Determine the (X, Y) coordinate at the center of the cell enclosing the given text.  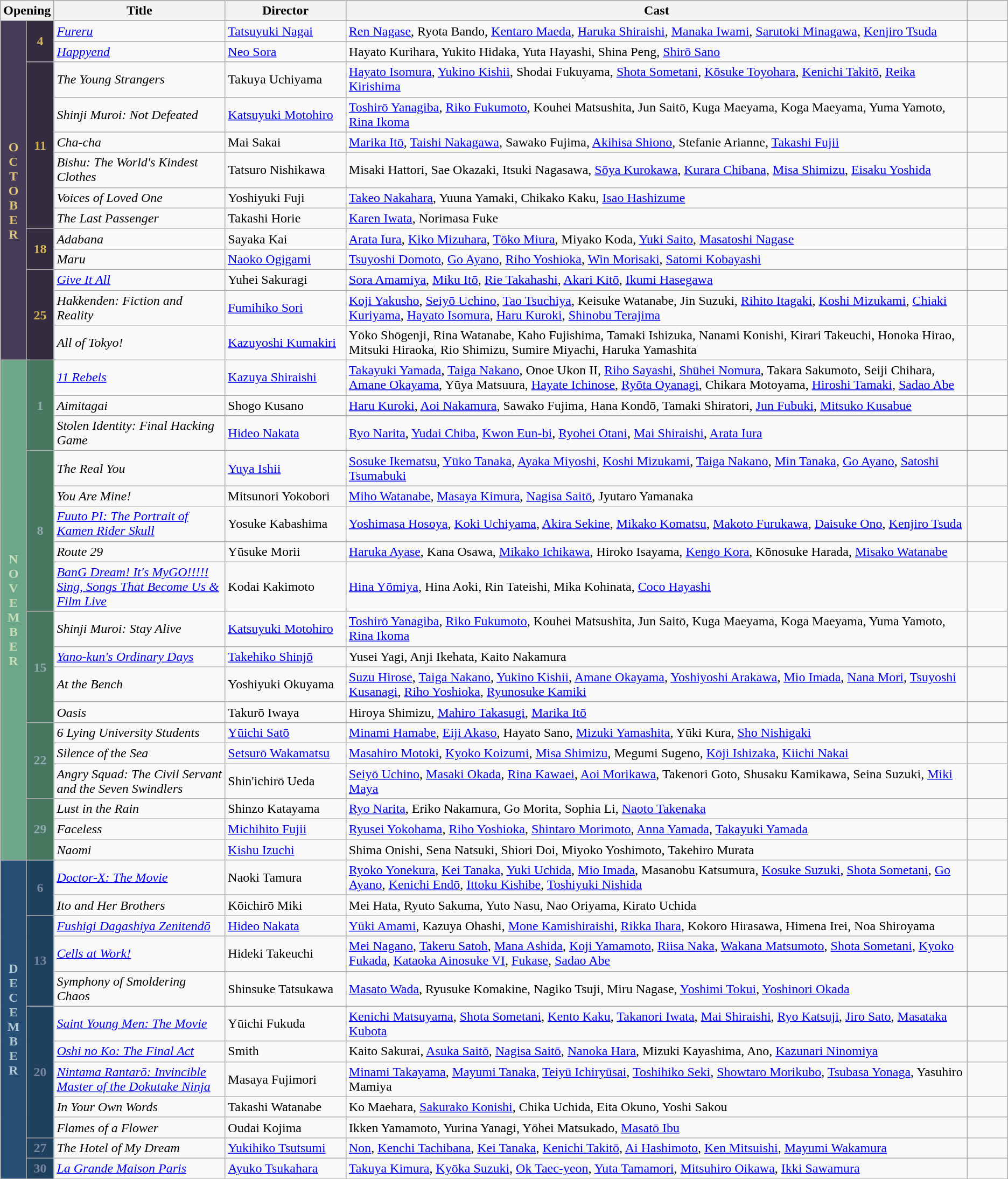
Hideki Takeuchi (285, 953)
Yukihiko Tsutsumi (285, 1148)
Kōichirō Miki (285, 905)
Shin'ichirō Ueda (285, 781)
All of Tokyo! (139, 343)
Minami Hamabe, Eiji Akaso, Hayato Sano, Mizuki Yamashita, Yūki Kura, Sho Nishigaki (656, 732)
Haruka Ayase, Kana Osawa, Mikako Ichikawa, Hiroko Isayama, Kengo Kora, Kōnosuke Harada, Misako Watanabe (656, 552)
Oasis (139, 712)
Nintama Rantarō: Invincible Master of the Dokutake Ninja (139, 1079)
Hiroya Shimizu, Mahiro Takasugi, Marika Itō (656, 712)
Oudai Kojima (285, 1127)
Title (139, 11)
OCTOBER (14, 191)
Haru Kuroki, Aoi Nakamura, Sawako Fujima, Hana Kondō, Tamaki Shiratori, Jun Fubuki, Mitsuko Kusabue (656, 406)
Opening (27, 11)
Takuya Uchiyama (285, 80)
Takehiko Shinjō (285, 657)
Director (285, 11)
Naoki Tamura (285, 878)
Hayato Isomura, Yukino Kishii, Shodai Fukuyama, Shota Sometani, Kōsuke Toyohara, Kenichi Takitō, Reika Kirishima (656, 80)
29 (40, 829)
Ito and Her Brothers (139, 905)
Shinzo Katayama (285, 809)
The Hotel of My Dream (139, 1148)
Give It All (139, 280)
DECEMBER (14, 1020)
18 (40, 249)
Flames of a Flower (139, 1127)
Yuhei Sakuragi (285, 280)
Yusei Yagi, Anji Ikehata, Kaito Nakamura (656, 657)
Takuya Kimura, Kyōka Suzuki, Ok Taec-yeon, Yuta Tamamori, Mitsuhiro Oikawa, Ikki Sawamura (656, 1168)
Adabana (139, 239)
15 (40, 667)
22 (40, 761)
Arata Iura, Kiko Mizuhara, Tōko Miura, Miyako Koda, Yuki Saito, Masatoshi Nagase (656, 239)
Saint Young Men: The Movie (139, 1023)
Neo Sora (285, 52)
Cha-cha (139, 142)
Ikken Yamamoto, Yurina Yanagi, Yōhei Matsukado, Masatō Ibu (656, 1127)
La Grande Maison Paris (139, 1168)
Yūichi Satō (285, 732)
Symphony of Smoldering Chaos (139, 989)
Shogo Kusano (285, 406)
Shinsuke Tatsukawa (285, 989)
In Your Own Words (139, 1107)
Takurō Iwaya (285, 712)
Takashi Horie (285, 218)
Yosuke Kabashima (285, 524)
Non, Kenchi Tachibana, Kei Tanaka, Kenichi Takitō, Ai Hashimoto, Ken Mitsuishi, Mayumi Wakamura (656, 1148)
Fumihiko Sori (285, 307)
BanG Dream! It's MyGO!!!!! Sing, Songs That Become Us & Film Live (139, 587)
8 (40, 531)
Yūki Amami, Kazuya Ohashi, Mone Kamishiraishi, Rikka Ihara, Kokoro Hirasawa, Himena Irei, Noa Shiroyama (656, 926)
Mitsunori Yokobori (285, 496)
Yoshiyuki Okuyama (285, 684)
Route 29 (139, 552)
Masaya Fujimori (285, 1079)
Mai Sakai (285, 142)
Michihito Fujii (285, 829)
20 (40, 1072)
Shima Onishi, Sena Natsuki, Shiori Doi, Miyoko Yoshimoto, Takehiro Murata (656, 850)
Faceless (139, 829)
Hayato Kurihara, Yukito Hidaka, Yuta Hayashi, Shina Peng, Shirō Sano (656, 52)
1 (40, 406)
Hina Yōmiya, Hina Aoki, Rin Tateishi, Mika Kohinata, Coco Hayashi (656, 587)
Yoshimasa Hosoya, Koki Uchiyama, Akira Sekine, Mikako Komatsu, Makoto Furukawa, Daisuke Ono, Kenjiro Tsuda (656, 524)
Masahiro Motoki, Kyoko Koizumi, Misa Shimizu, Megumi Sugeno, Kōji Ishizaka, Kiichi Nakai (656, 753)
Takashi Watanabe (285, 1107)
4 (40, 41)
Setsurō Wakamatsu (285, 753)
Smith (285, 1051)
Karen Iwata, Norimasa Fuke (656, 218)
Kaito Sakurai, Asuka Saitō, Nagisa Saitō, Nanoka Hara, Mizuki Kayashima, Ano, Kazunari Ninomiya (656, 1051)
Takeo Nakahara, Yuuna Yamaki, Chikako Kaku, Isao Hashizume (656, 198)
Aimitagai (139, 406)
Sora Amamiya, Miku Itō, Rie Takahashi, Akari Kitō, Ikumi Hasegawa (656, 280)
Fushigi Dagashiya Zenitendō (139, 926)
Yūichi Fukuda (285, 1023)
Oshi no Ko: The Final Act (139, 1051)
Shinji Muroi: Stay Alive (139, 629)
Naomi (139, 850)
Happyend (139, 52)
Silence of the Sea (139, 753)
Ren Nagase, Ryota Bando, Kentaro Maeda, Haruka Shiraishi, Manaka Iwami, Sarutoki Minagawa, Kenjiro Tsuda (656, 31)
NOVEMBER (14, 610)
Bishu: The World's Kindest Clothes (139, 170)
The Real You (139, 469)
Kodai Kakimoto (285, 587)
Ayuko Tsukahara (285, 1168)
Kazuya Shiraishi (285, 378)
27 (40, 1148)
Fureru (139, 31)
Kishu Izuchi (285, 850)
25 (40, 315)
Ko Maehara, Sakurako Konishi, Chika Uchida, Eita Okuno, Yoshi Sakou (656, 1107)
30 (40, 1168)
Minami Takayama, Mayumi Tanaka, Teiyū Ichiryūsai, Toshihiko Seki, Showtaro Morikubo, Tsubasa Yonaga, Yasuhiro Mamiya (656, 1079)
Yano-kun's Ordinary Days (139, 657)
Doctor-X: The Movie (139, 878)
Naoko Ogigami (285, 259)
Miho Watanabe, Masaya Kimura, Nagisa Saitō, Jyutaro Yamanaka (656, 496)
The Last Passenger (139, 218)
Suzu Hirose, Taiga Nakano, Yukino Kishii, Amane Okayama, Yoshiyoshi Arakawa, Mio Imada, Nana Mori, Tsuyoshi Kusanagi, Riho Yoshioka, Ryunosuke Kamiki (656, 684)
Cast (656, 11)
Angry Squad: The Civil Servant and the Seven Swindlers (139, 781)
Lust in the Rain (139, 809)
Seiyō Uchino, Masaki Okada, Rina Kawaei, Aoi Morikawa, Takenori Goto, Shusaku Kamikawa, Seina Suzuki, Miki Maya (656, 781)
Yoshiyuki Fuji (285, 198)
11 Rebels (139, 378)
At the Bench (139, 684)
Tatsuyuki Nagai (285, 31)
Ryo Narita, Eriko Nakamura, Go Morita, Sophia Li, Naoto Takenaka (656, 809)
Fuuto PI: The Portrait of Kamen Rider Skull (139, 524)
Stolen Identity: Final Hacking Game (139, 433)
Sosuke Ikematsu, Yūko Tanaka, Ayaka Miyoshi, Koshi Mizukami, Taiga Nakano, Min Tanaka, Go Ayano, Satoshi Tsumabuki (656, 469)
Yūsuke Morii (285, 552)
Marika Itō, Taishi Nakagawa, Sawako Fujima, Akihisa Shiono, Stefanie Arianne, Takashi Fujii (656, 142)
Cells at Work! (139, 953)
Ryusei Yokohama, Riho Yoshioka, Shintaro Morimoto, Anna Yamada, Takayuki Yamada (656, 829)
Kazuyoshi Kumakiri (285, 343)
Voices of Loved One (139, 198)
Mei Hata, Ryuto Sakuma, Yuto Nasu, Nao Oriyama, Kirato Uchida (656, 905)
The Young Strangers (139, 80)
Tsuyoshi Domoto, Go Ayano, Riho Yoshioka, Win Morisaki, Satomi Kobayashi (656, 259)
Maru (139, 259)
You Are Mine! (139, 496)
Yuya Ishii (285, 469)
13 (40, 961)
Kenichi Matsuyama, Shota Sometani, Kento Kaku, Takanori Iwata, Mai Shiraishi, Ryo Katsuji, Jiro Sato, Masataka Kubota (656, 1023)
11 (40, 145)
Masato Wada, Ryusuke Komakine, Nagiko Tsuji, Miru Nagase, Yoshimi Tokui, Yoshinori Okada (656, 989)
6 Lying University Students (139, 732)
6 (40, 888)
Sayaka Kai (285, 239)
Shinji Muroi: Not Defeated (139, 114)
Tatsuro Nishikawa (285, 170)
Hakkenden: Fiction and Reality (139, 307)
Ryo Narita, Yudai Chiba, Kwon Eun-bi, Ryohei Otani, Mai Shiraishi, Arata Iura (656, 433)
Misaki Hattori, Sae Okazaki, Itsuki Nagasawa, Sōya Kurokawa, Kurara Chibana, Misa Shimizu, Eisaku Yoshida (656, 170)
